Identify which cell holds the provided text, then report its (X, Y) central coordinate. 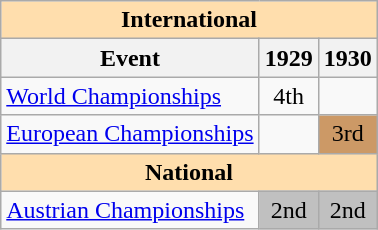
European Championships (130, 134)
Event (130, 58)
4th (288, 96)
3rd (348, 134)
Austrian Championships (130, 210)
National (189, 172)
1930 (348, 58)
1929 (288, 58)
International (189, 20)
World Championships (130, 96)
